Search for the cell housing the specified text and yield its (x, y) center coordinate. 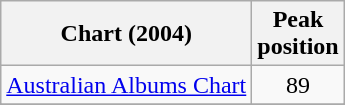
Australian Albums Chart (126, 85)
89 (298, 85)
Peakposition (298, 34)
Chart (2004) (126, 34)
